Return the [X, Y] coordinate for the center point of the cell that contains the specified text.  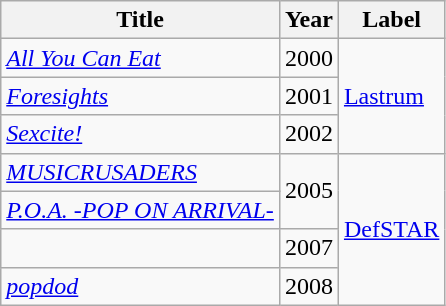
2002 [308, 134]
2005 [308, 191]
Label [391, 20]
2008 [308, 286]
2007 [308, 248]
Foresights [140, 96]
2000 [308, 58]
P.O.A. -POP ON ARRIVAL- [140, 210]
MUSICRUSADERS [140, 172]
2001 [308, 96]
Sexcite! [140, 134]
Year [308, 20]
Title [140, 20]
All You Can Eat [140, 58]
DefSTAR [391, 229]
Lastrum [391, 96]
popdod [140, 286]
